Determine the [x, y] coordinate at the center of the cell enclosing the given text.  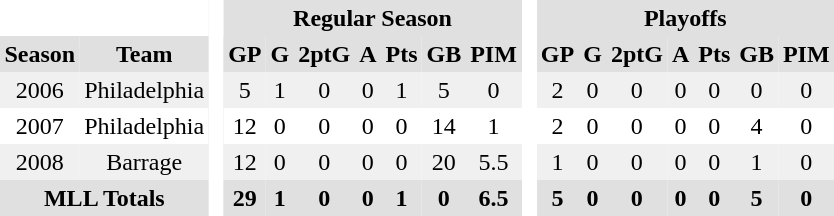
20 [444, 162]
6.5 [494, 198]
Barrage [144, 162]
Season [40, 54]
Team [144, 54]
5.5 [494, 162]
14 [444, 126]
MLL Totals [104, 198]
Regular Season [373, 18]
2007 [40, 126]
2008 [40, 162]
Playoffs [685, 18]
29 [245, 198]
2006 [40, 90]
4 [757, 126]
